Return [X, Y] of the center of cell containing provided text 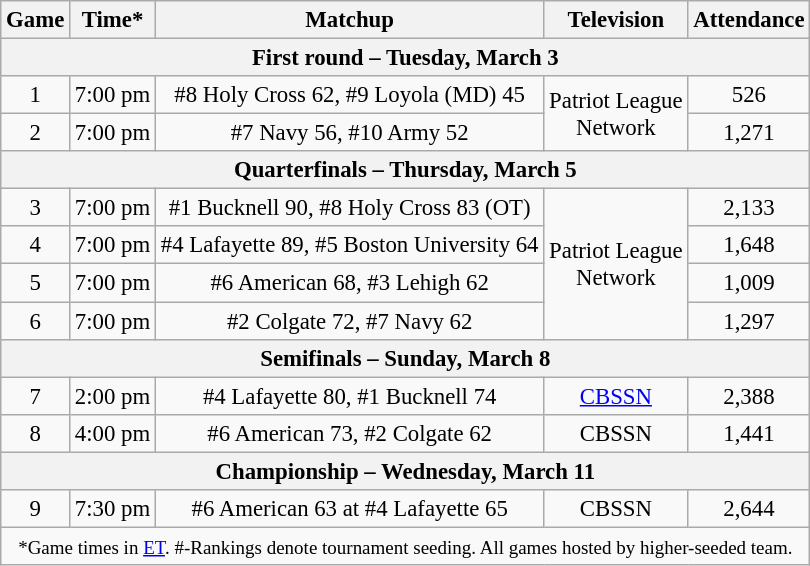
#4 Lafayette 80, #1 Bucknell 74 [349, 396]
2,644 [749, 509]
Quarterfinals – Thursday, March 5 [406, 170]
8 [36, 433]
2:00 pm [113, 396]
9 [36, 509]
3 [36, 208]
*Game times in ET. #-Rankings denote tournament seeding. All games hosted by higher-seeded team. [406, 546]
4:00 pm [113, 433]
#2 Colgate 72, #7 Navy 62 [349, 321]
#7 Navy 56, #10 Army 52 [349, 133]
7:30 pm [113, 509]
Game [36, 20]
1,441 [749, 433]
#4 Lafayette 89, #5 Boston University 64 [349, 245]
1,009 [749, 283]
1 [36, 95]
Television [616, 20]
1,297 [749, 321]
First round – Tuesday, March 3 [406, 58]
Semifinals – Sunday, March 8 [406, 358]
#1 Bucknell 90, #8 Holy Cross 83 (OT) [349, 208]
#6 American 68, #3 Lehigh 62 [349, 283]
2,133 [749, 208]
Time* [113, 20]
#8 Holy Cross 62, #9 Loyola (MD) 45 [349, 95]
6 [36, 321]
#6 American 73, #2 Colgate 62 [349, 433]
526 [749, 95]
1,271 [749, 133]
2 [36, 133]
7 [36, 396]
5 [36, 283]
Championship – Wednesday, March 11 [406, 471]
4 [36, 245]
1,648 [749, 245]
Matchup [349, 20]
#6 American 63 at #4 Lafayette 65 [349, 509]
2,388 [749, 396]
Attendance [749, 20]
